Capture the cell that displays the provided text and extract its [x, y] central coordinate. 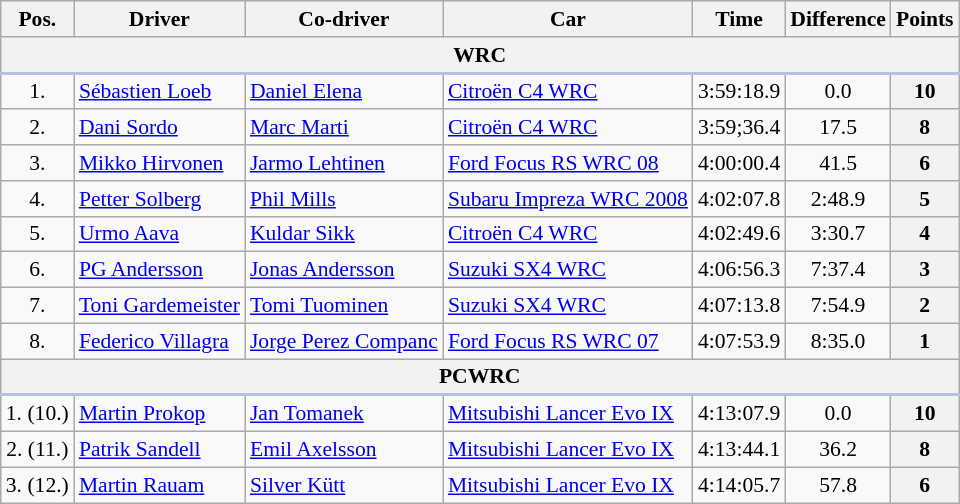
Driver [160, 19]
Subaru Impreza WRC 2008 [568, 199]
1. (10.) [38, 413]
Jarmo Lehtinen [344, 163]
4:13:07.9 [739, 413]
Daniel Elena [344, 91]
Ford Focus RS WRC 08 [568, 163]
8:35.0 [838, 341]
Time [739, 19]
Difference [838, 19]
Emil Axelsson [344, 450]
4:07:13.8 [739, 306]
4:02:49.6 [739, 234]
PG Andersson [160, 270]
4:06:56.3 [739, 270]
Jan Tomanek [344, 413]
Car [568, 19]
3:30.7 [838, 234]
Dani Sordo [160, 128]
7. [38, 306]
3 [925, 270]
4:00:00.4 [739, 163]
PCWRC [480, 377]
Kuldar Sikk [344, 234]
3:59;36.4 [739, 128]
Silver Kütt [344, 485]
Urmo Aava [160, 234]
4:02:07.8 [739, 199]
3:59:18.9 [739, 91]
Ford Focus RS WRC 07 [568, 341]
Phil Mills [344, 199]
7:37.4 [838, 270]
4 [925, 234]
Mikko Hirvonen [160, 163]
Jorge Perez Companc [344, 341]
4:07:53.9 [739, 341]
2. (11.) [38, 450]
Marc Marti [344, 128]
Co-driver [344, 19]
4:14:05.7 [739, 485]
Sébastien Loeb [160, 91]
Martin Rauam [160, 485]
Martin Prokop [160, 413]
Federico Villagra [160, 341]
1 [925, 341]
WRC [480, 55]
2:48.9 [838, 199]
Jonas Andersson [344, 270]
4:13:44.1 [739, 450]
17.5 [838, 128]
36.2 [838, 450]
Toni Gardemeister [160, 306]
4. [38, 199]
1. [38, 91]
5 [925, 199]
3. [38, 163]
41.5 [838, 163]
Tomi Tuominen [344, 306]
8. [38, 341]
Pos. [38, 19]
5. [38, 234]
3. (12.) [38, 485]
2. [38, 128]
57.8 [838, 485]
Patrik Sandell [160, 450]
7:54.9 [838, 306]
Petter Solberg [160, 199]
6. [38, 270]
2 [925, 306]
Points [925, 19]
